Detect which cell encompasses the target text, then output its (x, y) center coordinate. 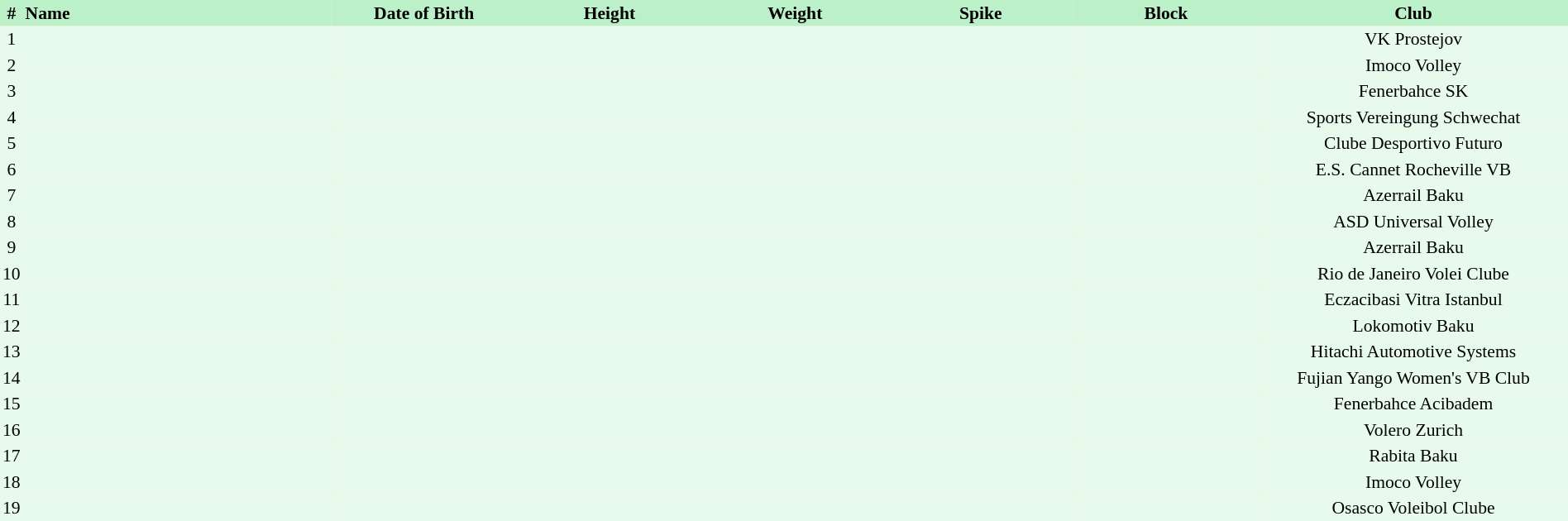
19 (12, 508)
VK Prostejov (1413, 40)
Spike (981, 13)
7 (12, 195)
14 (12, 378)
ASD Universal Volley (1413, 222)
Fenerbahce Acibadem (1413, 404)
Block (1166, 13)
5 (12, 144)
3 (12, 91)
17 (12, 456)
Fenerbahce SK (1413, 91)
E.S. Cannet Rocheville VB (1413, 170)
Eczacibasi Vitra Istanbul (1413, 299)
Osasco Voleibol Clube (1413, 508)
6 (12, 170)
11 (12, 299)
Sports Vereingung Schwechat (1413, 117)
Clube Desportivo Futuro (1413, 144)
9 (12, 248)
10 (12, 274)
Hitachi Automotive Systems (1413, 352)
Date of Birth (424, 13)
Name (177, 13)
Club (1413, 13)
Volero Zurich (1413, 430)
2 (12, 65)
15 (12, 404)
Height (610, 13)
Rabita Baku (1413, 456)
1 (12, 40)
Fujian Yango Women's VB Club (1413, 378)
Lokomotiv Baku (1413, 326)
16 (12, 430)
12 (12, 326)
Weight (795, 13)
13 (12, 352)
4 (12, 117)
18 (12, 482)
8 (12, 222)
# (12, 13)
Rio de Janeiro Volei Clube (1413, 274)
